Scan for the cell matching the given text and deliver its (X, Y) coordinate at center. 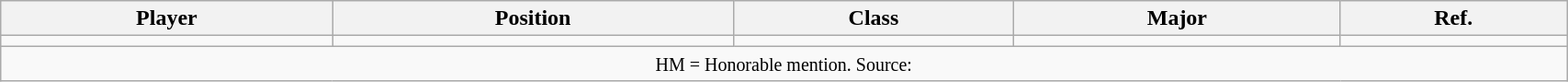
Class (874, 18)
HM = Honorable mention. Source: (784, 64)
Ref. (1453, 18)
Player (167, 18)
Major (1178, 18)
Position (533, 18)
